Detect which cell encompasses the target text, then output its [x, y] center coordinate. 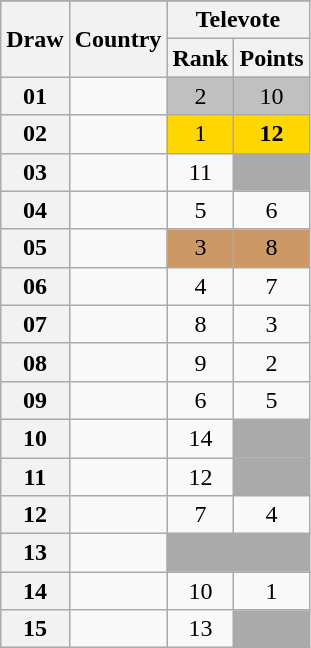
Points [272, 58]
Rank [200, 58]
08 [35, 362]
Draw [35, 39]
9 [200, 362]
05 [35, 248]
09 [35, 400]
Televote [238, 20]
04 [35, 210]
07 [35, 324]
15 [35, 629]
01 [35, 96]
06 [35, 286]
03 [35, 172]
Country [118, 39]
02 [35, 134]
